Locate the cell with the specified text and output its [X, Y] center coordinate. 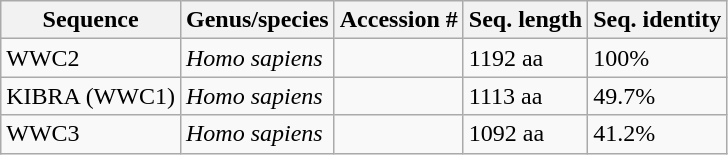
1092 aa [525, 134]
KIBRA (WWC1) [91, 96]
100% [658, 58]
Sequence [91, 20]
1192 aa [525, 58]
Seq. length [525, 20]
Seq. identity [658, 20]
41.2% [658, 134]
WWC2 [91, 58]
1113 aa [525, 96]
WWC3 [91, 134]
Genus/species [257, 20]
Accession # [398, 20]
49.7% [658, 96]
